Return (X, Y) of the center of cell containing provided text 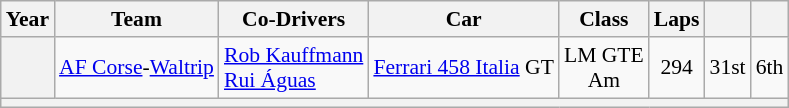
Ferrari 458 Italia GT (464, 68)
Laps (677, 19)
AF Corse-Waltrip (136, 68)
Co-Drivers (294, 19)
294 (677, 68)
31st (728, 68)
Team (136, 19)
Rob Kauffmann Rui Águas (294, 68)
Year (28, 19)
Class (604, 19)
Car (464, 19)
LM GTEAm (604, 68)
6th (770, 68)
